Pinpoint the cell where the given text exists, returning its (x, y) midpoint coordinate. 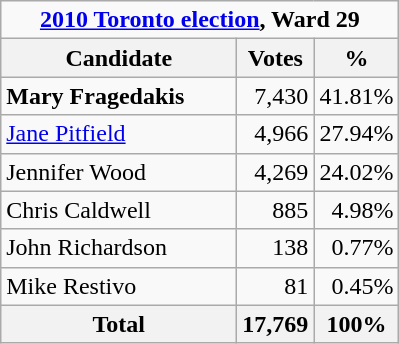
Chris Caldwell (119, 210)
885 (276, 210)
0.45% (356, 286)
0.77% (356, 248)
4,269 (276, 172)
John Richardson (119, 248)
Jennifer Wood (119, 172)
100% (356, 324)
Candidate (119, 58)
24.02% (356, 172)
Mike Restivo (119, 286)
% (356, 58)
Votes (276, 58)
Jane Pitfield (119, 134)
81 (276, 286)
41.81% (356, 96)
17,769 (276, 324)
4.98% (356, 210)
Mary Fragedakis (119, 96)
Total (119, 324)
27.94% (356, 134)
2010 Toronto election, Ward 29 (200, 20)
4,966 (276, 134)
138 (276, 248)
7,430 (276, 96)
